Capture the cell that displays the provided text and extract its [x, y] central coordinate. 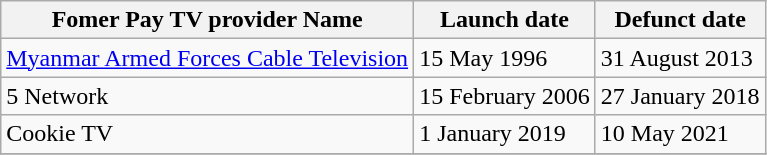
15 February 2006 [505, 96]
Fomer Pay TV provider Name [208, 20]
Defunct date [680, 20]
Cookie TV [208, 134]
Myanmar Armed Forces Cable Television [208, 58]
Launch date [505, 20]
5 Network [208, 96]
1 January 2019 [505, 134]
10 May 2021 [680, 134]
15 May 1996 [505, 58]
31 August 2013 [680, 58]
27 January 2018 [680, 96]
